Provide the [x, y] coordinate of the cell's center where the given text is located.  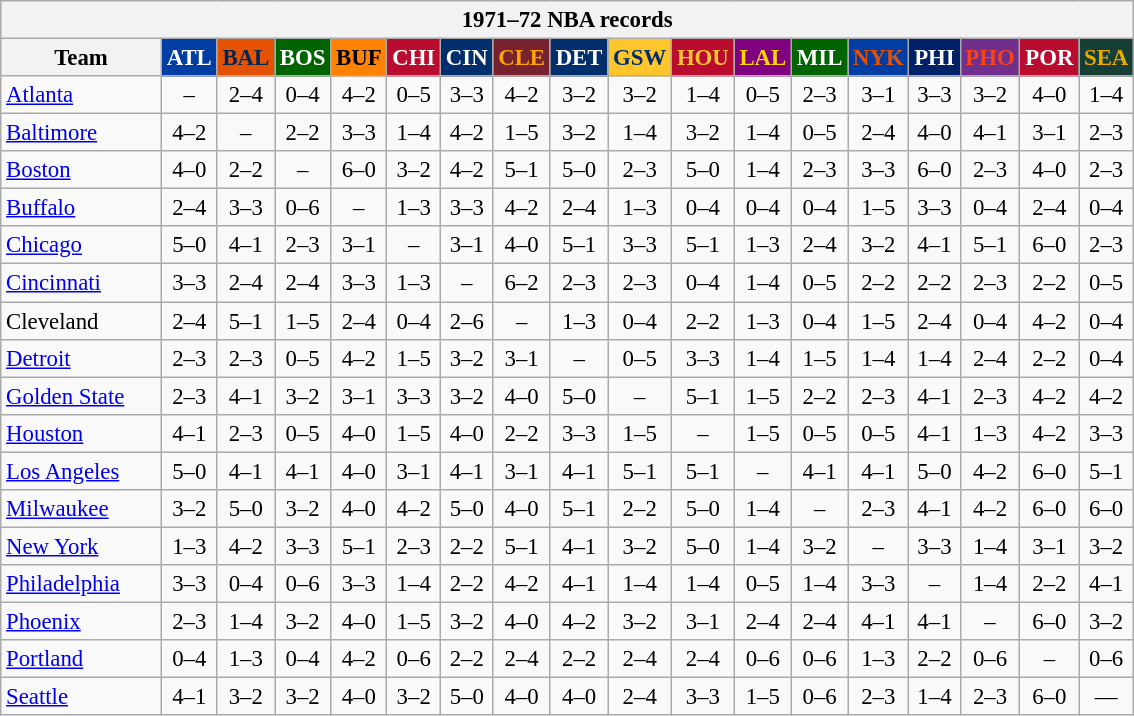
Los Angeles [82, 471]
BAL [246, 58]
LAL [762, 58]
BUF [359, 58]
Golden State [82, 396]
Boston [82, 170]
PHI [934, 58]
Atlanta [82, 95]
Cleveland [82, 321]
CHI [414, 58]
1971–72 NBA records [568, 20]
SEA [1106, 58]
NYK [878, 58]
Philadelphia [82, 584]
Houston [82, 433]
DET [578, 58]
CIN [467, 58]
GSW [640, 58]
Phoenix [82, 621]
Team [82, 58]
ATL [189, 58]
New York [82, 546]
PHO [990, 58]
Cincinnati [82, 283]
6–2 [522, 283]
MIL [820, 58]
2–6 [467, 321]
Baltimore [82, 133]
— [1106, 697]
Portland [82, 659]
POR [1050, 58]
Buffalo [82, 208]
CLE [522, 58]
Milwaukee [82, 509]
Detroit [82, 358]
Seattle [82, 697]
BOS [303, 58]
Chicago [82, 245]
HOU [704, 58]
